Pinpoint the cell where the given text exists, returning its (X, Y) midpoint coordinate. 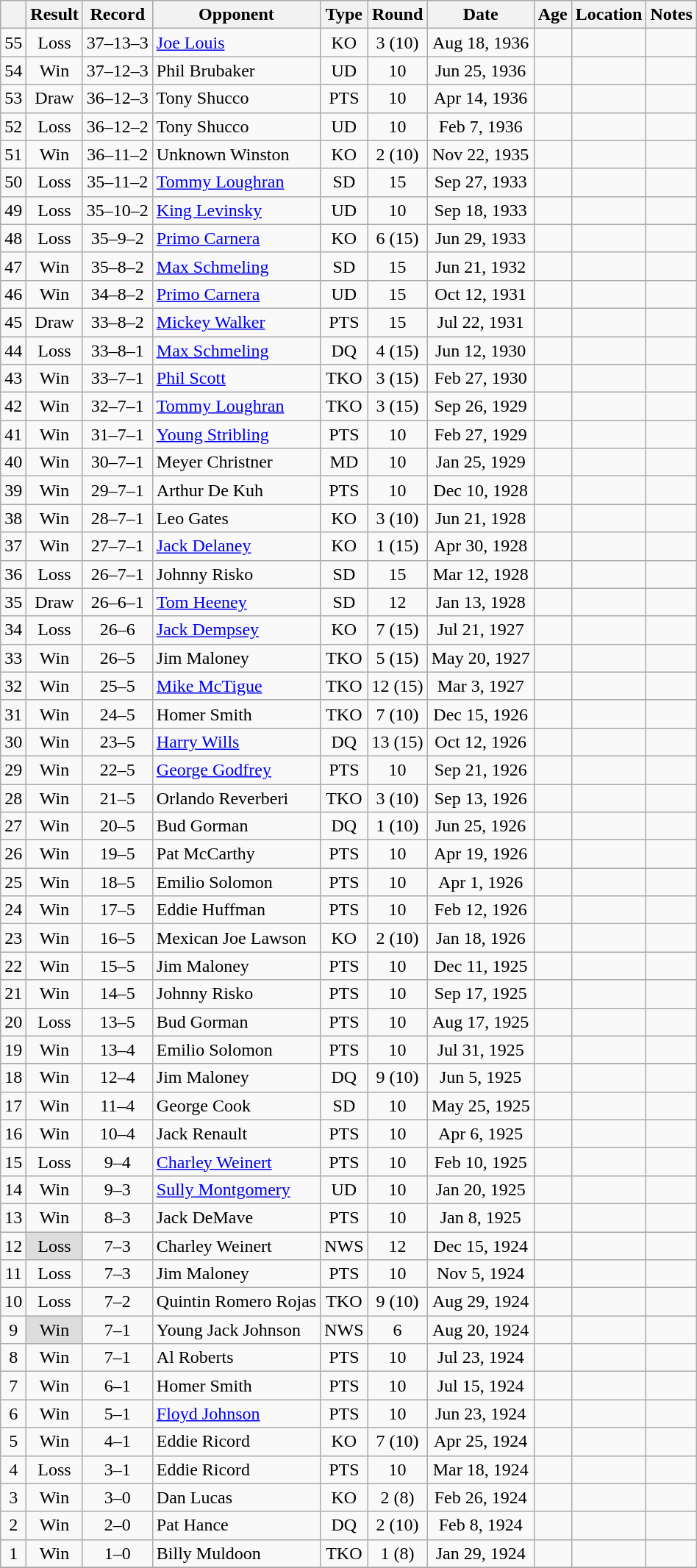
Tom Heeney (236, 602)
29–7–1 (118, 490)
3–1 (118, 1469)
51 (13, 154)
Record (118, 15)
33–8–1 (118, 351)
8 (13, 1358)
1–0 (118, 1553)
Aug 17, 1925 (481, 1022)
Feb 7, 1936 (481, 126)
16–5 (118, 938)
31–7–1 (118, 434)
Jan 8, 1925 (481, 1217)
34–8–2 (118, 294)
Location (609, 15)
Jul 23, 1924 (481, 1358)
34 (13, 630)
35 (13, 602)
54 (13, 71)
Sep 27, 1933 (481, 182)
Feb 8, 1924 (481, 1525)
19 (13, 1050)
Mar 18, 1924 (481, 1469)
Apr 30, 1928 (481, 546)
28 (13, 798)
20 (13, 1022)
9–4 (118, 1161)
Jul 15, 1924 (481, 1386)
Jun 12, 1930 (481, 351)
35–9–2 (118, 238)
38 (13, 518)
7 (15) (397, 630)
26–5 (118, 658)
18 (13, 1078)
30–7–1 (118, 462)
Jan 25, 1929 (481, 462)
Eddie Huffman (236, 910)
MD (344, 462)
24 (13, 910)
17 (13, 1106)
Apr 1, 1926 (481, 882)
Result (54, 15)
May 20, 1927 (481, 658)
Arthur De Kuh (236, 490)
28–7–1 (118, 518)
5 (13, 1442)
9–3 (118, 1189)
Jun 29, 1933 (481, 238)
2 (8) (397, 1497)
King Levinsky (236, 210)
Jack DeMave (236, 1217)
26–6 (118, 630)
20–5 (118, 826)
25 (13, 882)
Oct 12, 1926 (481, 742)
32 (13, 686)
36 (13, 574)
35–10–2 (118, 210)
Jun 25, 1936 (481, 71)
26 (13, 854)
Dec 15, 1924 (481, 1246)
Orlando Reverberi (236, 798)
Pat Hance (236, 1525)
37–12–3 (118, 71)
Age (553, 15)
Apr 19, 1926 (481, 854)
55 (13, 43)
36–12–2 (118, 126)
Young Stribling (236, 434)
16 (13, 1134)
3–0 (118, 1497)
6 (15) (397, 238)
Young Jack Johnson (236, 1330)
5–1 (118, 1414)
11 (13, 1274)
Jack Delaney (236, 546)
47 (13, 266)
Pat McCarthy (236, 854)
Mexican Joe Lawson (236, 938)
3 (13, 1497)
Feb 26, 1924 (481, 1497)
2 (13, 1525)
Sep 13, 1926 (481, 798)
6–1 (118, 1386)
43 (13, 379)
Jul 22, 1931 (481, 322)
39 (13, 490)
30 (13, 742)
Jun 5, 1925 (481, 1078)
45 (13, 322)
Date (481, 15)
52 (13, 126)
36–11–2 (118, 154)
7 (13, 1386)
29 (13, 770)
Sep 18, 1933 (481, 210)
49 (13, 210)
Sep 21, 1926 (481, 770)
21–5 (118, 798)
Quintin Romero Rojas (236, 1302)
9 (13, 1330)
25–5 (118, 686)
Apr 6, 1925 (481, 1134)
Aug 18, 1936 (481, 43)
Type (344, 15)
13–4 (118, 1050)
Meyer Christner (236, 462)
Aug 20, 1924 (481, 1330)
42 (13, 407)
35–11–2 (118, 182)
Jun 21, 1928 (481, 518)
Sep 26, 1929 (481, 407)
5 (15) (397, 658)
12–4 (118, 1078)
40 (13, 462)
Unknown Winston (236, 154)
44 (13, 351)
Feb 12, 1926 (481, 910)
8–3 (118, 1217)
Mar 3, 1927 (481, 686)
4 (13, 1469)
7–2 (118, 1302)
2–0 (118, 1525)
Jun 25, 1926 (481, 826)
53 (13, 99)
Nov 5, 1924 (481, 1274)
10–4 (118, 1134)
13 (15) (397, 742)
13 (13, 1217)
Feb 27, 1930 (481, 379)
48 (13, 238)
Notes (671, 15)
Jun 23, 1924 (481, 1414)
Phil Brubaker (236, 71)
Feb 10, 1925 (481, 1161)
31 (13, 714)
21 (13, 994)
Apr 14, 1936 (481, 99)
36–12–3 (118, 99)
50 (13, 182)
35–8–2 (118, 266)
Jan 18, 1926 (481, 938)
1 (8) (397, 1553)
22–5 (118, 770)
32–7–1 (118, 407)
Feb 27, 1929 (481, 434)
Jan 20, 1925 (481, 1189)
Round (397, 15)
Dec 10, 1928 (481, 490)
George Godfrey (236, 770)
Joe Louis (236, 43)
Apr 25, 1924 (481, 1442)
George Cook (236, 1106)
11–4 (118, 1106)
Mike McTigue (236, 686)
Dan Lucas (236, 1497)
12 (15) (397, 686)
14–5 (118, 994)
18–5 (118, 882)
19–5 (118, 854)
13–5 (118, 1022)
Opponent (236, 15)
Oct 12, 1931 (481, 294)
Dec 11, 1925 (481, 966)
Billy Muldoon (236, 1553)
46 (13, 294)
Mar 12, 1928 (481, 574)
22 (13, 966)
4 (15) (397, 351)
1 (15) (397, 546)
Jul 21, 1927 (481, 630)
Dec 15, 1926 (481, 714)
Jack Renault (236, 1134)
May 25, 1925 (481, 1106)
Mickey Walker (236, 322)
27–7–1 (118, 546)
41 (13, 434)
26–7–1 (118, 574)
Floyd Johnson (236, 1414)
Jack Dempsey (236, 630)
24–5 (118, 714)
Jan 13, 1928 (481, 602)
37 (13, 546)
26–6–1 (118, 602)
Sep 17, 1925 (481, 994)
Jan 29, 1924 (481, 1553)
33 (13, 658)
Jul 31, 1925 (481, 1050)
Phil Scott (236, 379)
1 (13, 1553)
15–5 (118, 966)
33–8–2 (118, 322)
Sully Montgomery (236, 1189)
1 (10) (397, 826)
17–5 (118, 910)
33–7–1 (118, 379)
Nov 22, 1935 (481, 154)
27 (13, 826)
Al Roberts (236, 1358)
23–5 (118, 742)
Aug 29, 1924 (481, 1302)
4–1 (118, 1442)
Leo Gates (236, 518)
Harry Wills (236, 742)
37–13–3 (118, 43)
Jun 21, 1932 (481, 266)
14 (13, 1189)
23 (13, 938)
